For the text-containing cell, return its midpoint in (X, Y) coordinate format. 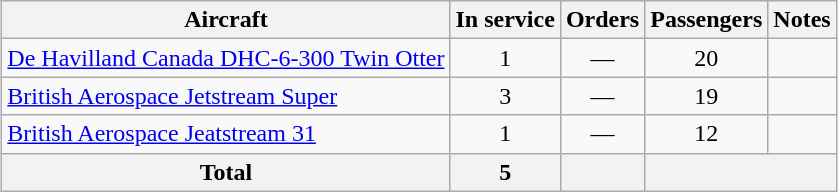
Orders (602, 20)
19 (706, 96)
British Aerospace Jetstream Super (226, 96)
Passengers (706, 20)
In service (505, 20)
3 (505, 96)
British Aerospace Jeatstream 31 (226, 134)
De Havilland Canada DHC-6-300 Twin Otter (226, 58)
Aircraft (226, 20)
12 (706, 134)
Total (226, 172)
5 (505, 172)
Notes (802, 20)
20 (706, 58)
